Scan for the cell matching the given text and deliver its (x, y) coordinate at center. 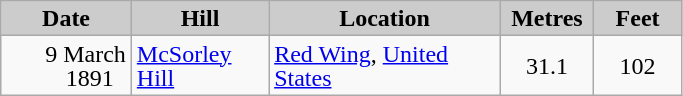
31.1 (546, 66)
Hill (200, 18)
Metres (546, 18)
Feet (637, 18)
Date (66, 18)
McSorley Hill (200, 66)
Location (385, 18)
9 March 1891 (66, 66)
102 (637, 66)
Red Wing, United States (385, 66)
